From the cell containing the given text, extract its center point as [X, Y] coordinate. 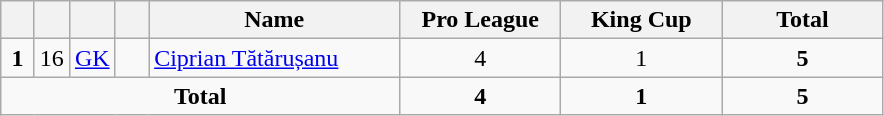
King Cup [642, 20]
Pro League [480, 20]
Name [274, 20]
Ciprian Tătărușanu [274, 58]
GK [92, 58]
16 [52, 58]
